Scan for the cell matching the given text and deliver its (x, y) coordinate at center. 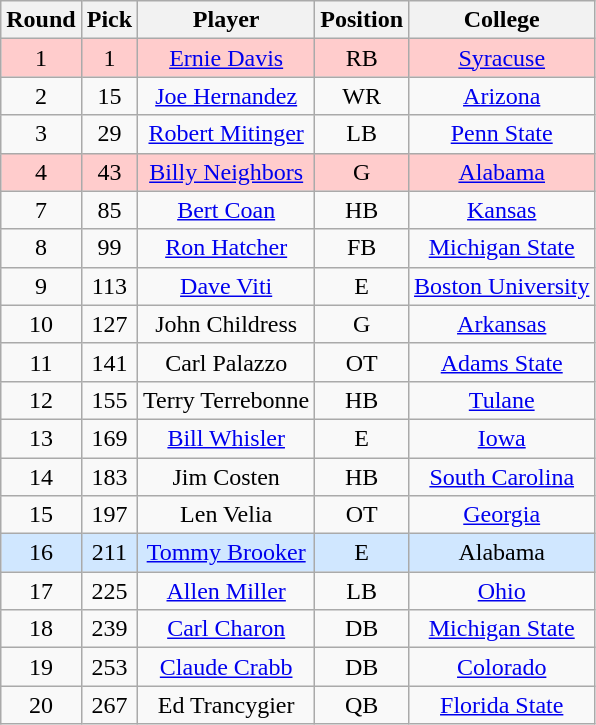
17 (41, 591)
Allen Miller (226, 591)
Syracuse (502, 58)
College (502, 20)
Terry Terrebonne (226, 400)
225 (109, 591)
211 (109, 553)
2 (41, 96)
Tulane (502, 400)
169 (109, 438)
4 (41, 172)
Joe Hernandez (226, 96)
John Childress (226, 324)
10 (41, 324)
29 (109, 134)
Jim Costen (226, 477)
Carl Palazzo (226, 362)
20 (41, 705)
Dave Viti (226, 286)
14 (41, 477)
197 (109, 515)
Kansas (502, 210)
Penn State (502, 134)
155 (109, 400)
Billy Neighbors (226, 172)
RB (362, 58)
Georgia (502, 515)
Ohio (502, 591)
Pick (109, 20)
9 (41, 286)
18 (41, 629)
183 (109, 477)
43 (109, 172)
19 (41, 667)
FB (362, 248)
Ron Hatcher (226, 248)
Round (41, 20)
13 (41, 438)
8 (41, 248)
113 (109, 286)
85 (109, 210)
Bert Coan (226, 210)
Arkansas (502, 324)
11 (41, 362)
141 (109, 362)
127 (109, 324)
Len Velia (226, 515)
WR (362, 96)
Claude Crabb (226, 667)
Robert Mitinger (226, 134)
QB (362, 705)
Tommy Brooker (226, 553)
Boston University (502, 286)
Iowa (502, 438)
3 (41, 134)
Carl Charon (226, 629)
Adams State (502, 362)
Colorado (502, 667)
Ernie Davis (226, 58)
Position (362, 20)
99 (109, 248)
267 (109, 705)
South Carolina (502, 477)
Bill Whisler (226, 438)
7 (41, 210)
16 (41, 553)
253 (109, 667)
Player (226, 20)
239 (109, 629)
Florida State (502, 705)
12 (41, 400)
Ed Trancygier (226, 705)
Arizona (502, 96)
